From the cell containing the given text, extract its center point as [x, y] coordinate. 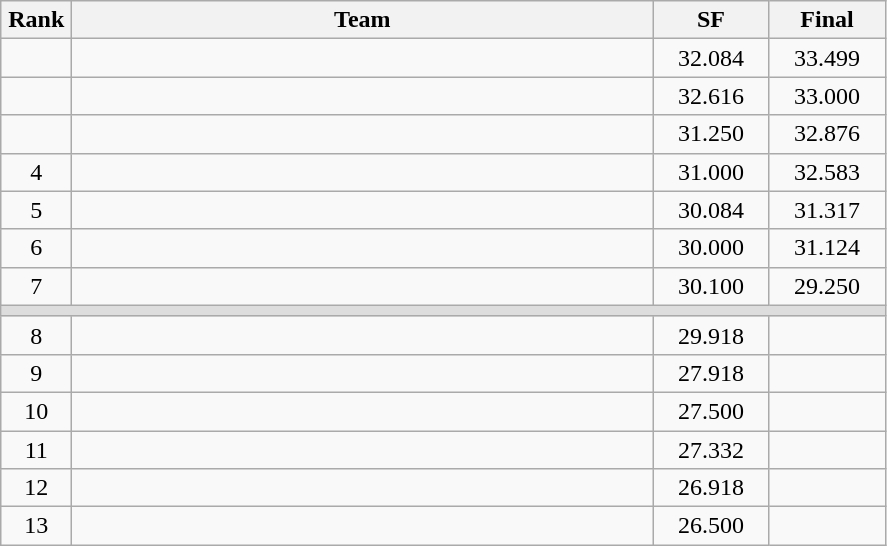
13 [36, 526]
27.332 [711, 449]
31.317 [827, 210]
27.500 [711, 411]
8 [36, 335]
29.918 [711, 335]
29.250 [827, 286]
10 [36, 411]
30.000 [711, 248]
SF [711, 20]
6 [36, 248]
27.918 [711, 373]
31.124 [827, 248]
33.000 [827, 96]
5 [36, 210]
33.499 [827, 58]
32.876 [827, 134]
26.500 [711, 526]
11 [36, 449]
32.583 [827, 172]
32.616 [711, 96]
Rank [36, 20]
31.000 [711, 172]
4 [36, 172]
12 [36, 488]
31.250 [711, 134]
32.084 [711, 58]
30.084 [711, 210]
30.100 [711, 286]
7 [36, 286]
Team [362, 20]
9 [36, 373]
Final [827, 20]
26.918 [711, 488]
